Find where the given text appears and provide that cell's center as [X, Y] coordinate. 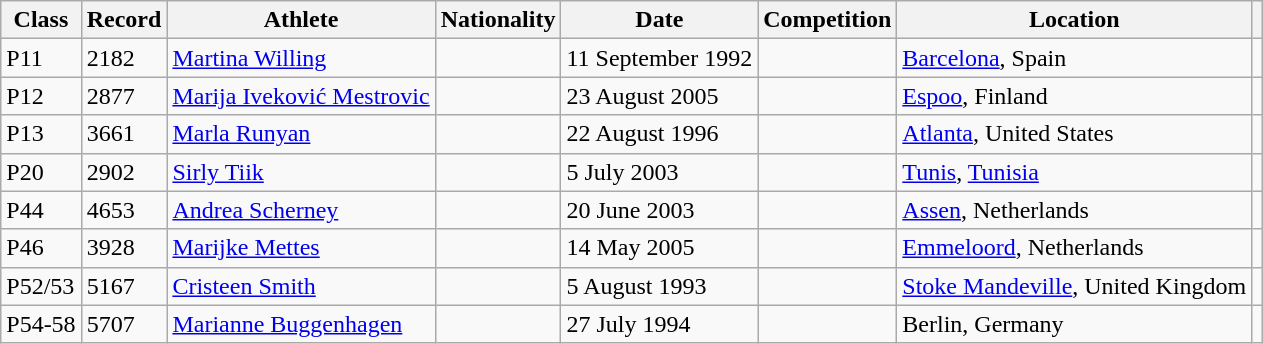
Marija Iveković Mestrovic [301, 96]
Marla Runyan [301, 134]
5167 [124, 286]
5707 [124, 324]
14 May 2005 [660, 248]
Cristeen Smith [301, 286]
5 August 1993 [660, 286]
22 August 1996 [660, 134]
Tunis, Tunisia [1074, 172]
P13 [41, 134]
P20 [41, 172]
P11 [41, 58]
5 July 2003 [660, 172]
Marianne Buggenhagen [301, 324]
P44 [41, 210]
27 July 1994 [660, 324]
20 June 2003 [660, 210]
2182 [124, 58]
Assen, Netherlands [1074, 210]
Emmeloord, Netherlands [1074, 248]
11 September 1992 [660, 58]
Marijke Mettes [301, 248]
2877 [124, 96]
Andrea Scherney [301, 210]
Sirly Tiik [301, 172]
Nationality [498, 20]
Athlete [301, 20]
P46 [41, 248]
Record [124, 20]
2902 [124, 172]
Location [1074, 20]
Berlin, Germany [1074, 324]
Stoke Mandeville, United Kingdom [1074, 286]
P12 [41, 96]
Barcelona, Spain [1074, 58]
Espoo, Finland [1074, 96]
3661 [124, 134]
P52/53 [41, 286]
Atlanta, United States [1074, 134]
4653 [124, 210]
23 August 2005 [660, 96]
Date [660, 20]
Class [41, 20]
3928 [124, 248]
P54-58 [41, 324]
Martina Willing [301, 58]
Competition [828, 20]
